Identify which cell holds the provided text, then report its (x, y) central coordinate. 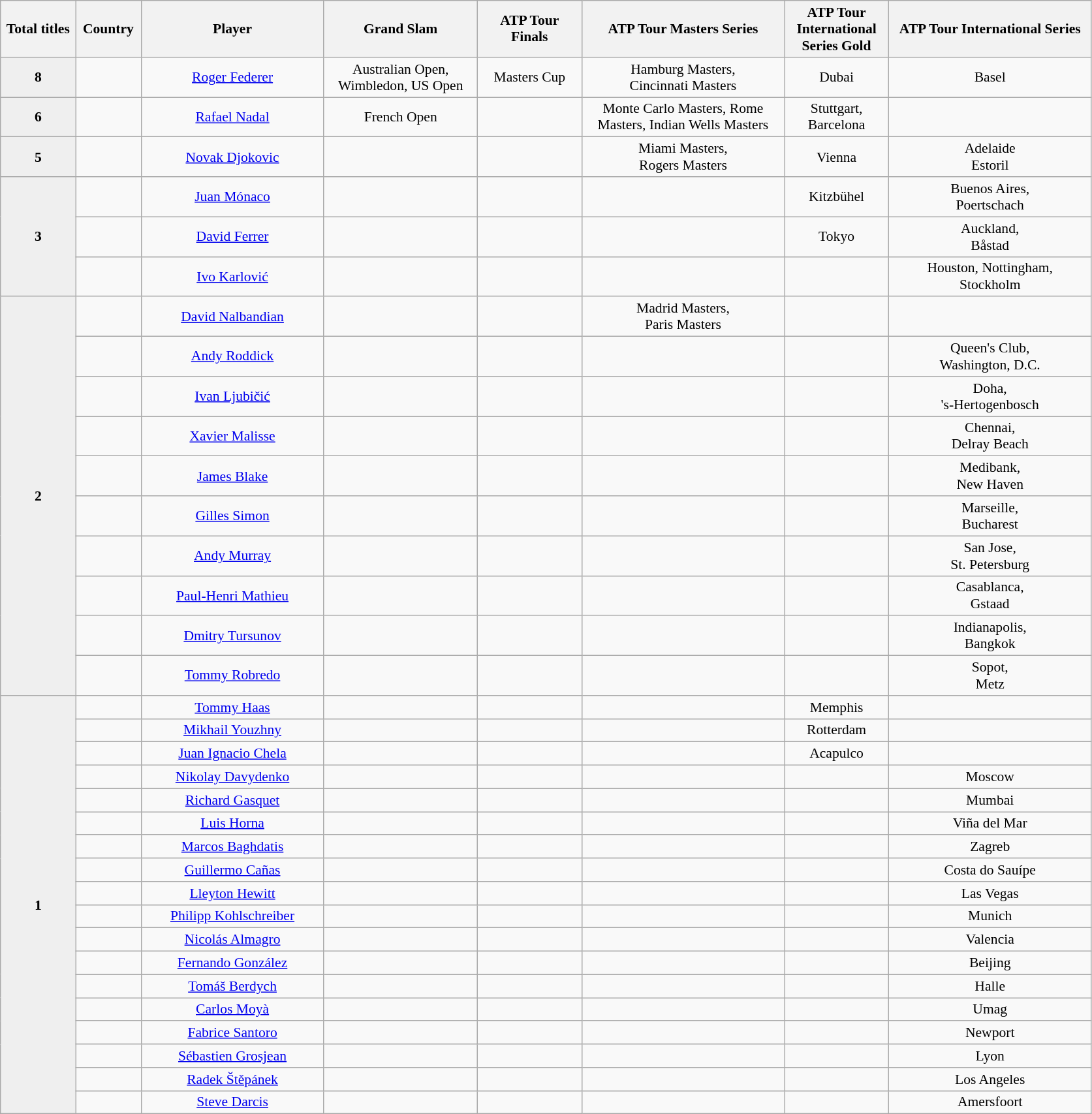
Marseille, Bucharest (990, 516)
Doha, 's-Hertogenbosch (990, 397)
Marcos Baghdatis (232, 847)
Tomáš Berdych (232, 986)
Mikhail Youzhny (232, 730)
ATP Tour International Series (990, 29)
Madrid Masters, Paris Masters (683, 317)
Los Angeles (990, 1079)
Mumbai (990, 800)
Rotterdam (837, 730)
ATP Tour Finals (529, 29)
Stuttgart, Barcelona (837, 117)
San Jose, St. Petersburg (990, 556)
5 (38, 157)
Fernando González (232, 963)
Ivo Karlović (232, 277)
Newport (990, 1033)
James Blake (232, 476)
Hamburg Masters, Cincinnati Masters (683, 77)
Nicolás Almagro (232, 940)
Miami Masters, Rogers Masters (683, 157)
Las Vegas (990, 893)
Houston, Nottingham, Stockholm (990, 277)
Costa do Sauípe (990, 870)
1 (38, 905)
Xavier Malisse (232, 436)
Umag (990, 1010)
Dubai (837, 77)
3 (38, 236)
Sopot, Metz (990, 676)
Chennai, Delray Beach (990, 436)
Lyon (990, 1056)
Juan Ignacio Chela (232, 754)
Beijing (990, 963)
David Nalbandian (232, 317)
2 (38, 496)
ATP Tour International Series Gold (837, 29)
Moscow (990, 777)
Australian Open, Wimbledon, US Open (401, 77)
Tommy Haas (232, 707)
Memphis (837, 707)
Paul-Henri Mathieu (232, 595)
Novak Djokovic (232, 157)
Rafael Nadal (232, 117)
Roger Federer (232, 77)
Juan Mónaco (232, 197)
Philipp Kohlschreiber (232, 916)
Sébastien Grosjean (232, 1056)
Casablanca, Gstaad (990, 595)
Valencia (990, 940)
Queen's Club, Washington, D.C. (990, 356)
Guillermo Cañas (232, 870)
Vienna (837, 157)
Grand Slam (401, 29)
Masters Cup (529, 77)
Carlos Moyà (232, 1010)
Gilles Simon (232, 516)
Fabrice Santoro (232, 1033)
Steve Darcis (232, 1102)
Auckland, Båstad (990, 236)
Munich (990, 916)
Kitzbühel (837, 197)
Radek Štěpánek (232, 1079)
French Open (401, 117)
Acapulco (837, 754)
David Ferrer (232, 236)
Dmitry Tursunov (232, 636)
Zagreb (990, 847)
Adelaide Estoril (990, 157)
8 (38, 77)
Total titles (38, 29)
Basel (990, 77)
Halle (990, 986)
Tommy Robredo (232, 676)
Buenos Aires, Poertschach (990, 197)
Amersfoort (990, 1102)
Nikolay Davydenko (232, 777)
Medibank, New Haven (990, 476)
Andy Roddick (232, 356)
Tokyo (837, 236)
Player (232, 29)
Monte Carlo Masters, Rome Masters, Indian Wells Masters (683, 117)
6 (38, 117)
Ivan Ljubičić (232, 397)
Lleyton Hewitt (232, 893)
Country (108, 29)
Luis Horna (232, 824)
ATP Tour Masters Series (683, 29)
Andy Murray (232, 556)
Richard Gasquet (232, 800)
Indianapolis, Bangkok (990, 636)
Viña del Mar (990, 824)
